Return the [X, Y] coordinate for the center point of the cell that contains the specified text.  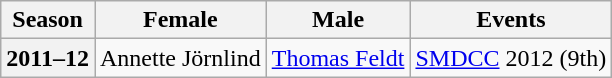
Events [511, 20]
Annette Jörnlind [180, 58]
Season [48, 20]
2011–12 [48, 58]
Thomas Feldt [338, 58]
Male [338, 20]
SMDCC 2012 (9th) [511, 58]
Female [180, 20]
